Output the (X, Y) coordinate of the center of the cell containing the given text.  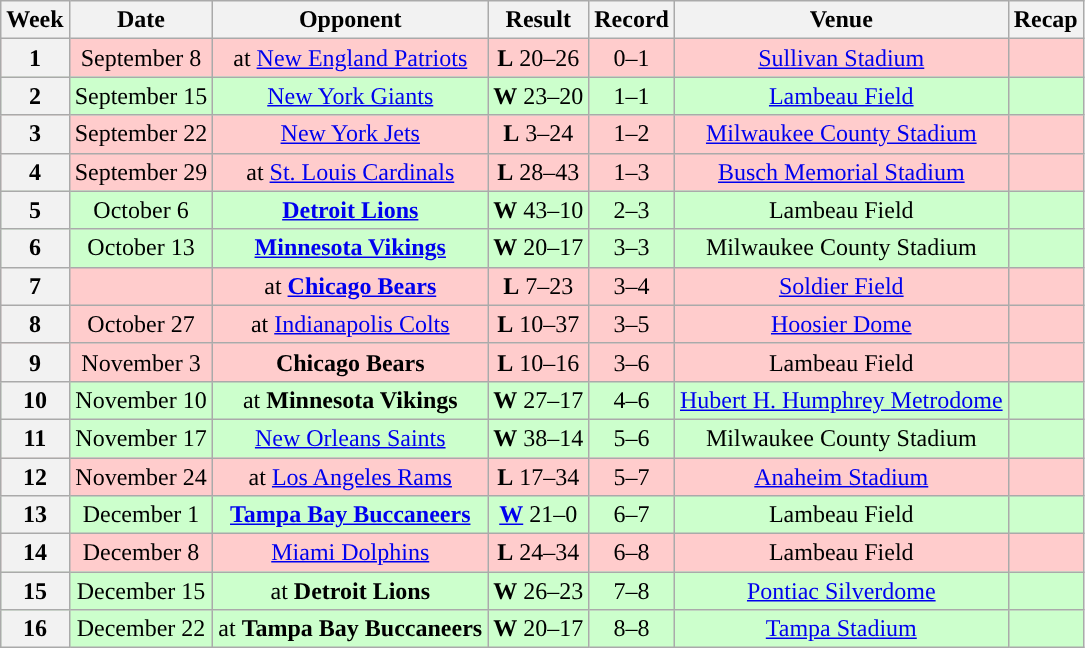
Result (538, 20)
L 7–23 (538, 286)
2–3 (632, 210)
W 23–20 (538, 96)
Busch Memorial Stadium (841, 172)
W 26–23 (538, 591)
at Los Angeles Rams (350, 477)
Hoosier Dome (841, 324)
8–8 (632, 629)
12 (35, 477)
December 8 (141, 553)
Sullivan Stadium (841, 58)
Date (141, 20)
15 (35, 591)
1–2 (632, 134)
at Detroit Lions (350, 591)
November 3 (141, 362)
September 8 (141, 58)
December 15 (141, 591)
Hubert H. Humphrey Metrodome (841, 400)
Tampa Bay Buccaneers (350, 515)
9 (35, 362)
2 (35, 96)
at Indianapolis Colts (350, 324)
September 29 (141, 172)
5–6 (632, 438)
Soldier Field (841, 286)
September 22 (141, 134)
November 24 (141, 477)
Chicago Bears (350, 362)
10 (35, 400)
L 17–34 (538, 477)
3–5 (632, 324)
3–4 (632, 286)
L 3–24 (538, 134)
7 (35, 286)
3–3 (632, 248)
September 15 (141, 96)
New York Giants (350, 96)
L 24–34 (538, 553)
Tampa Stadium (841, 629)
1–1 (632, 96)
14 (35, 553)
December 22 (141, 629)
3 (35, 134)
8 (35, 324)
at Minnesota Vikings (350, 400)
W 43–10 (538, 210)
W 27–17 (538, 400)
at New England Patriots (350, 58)
November 17 (141, 438)
Minnesota Vikings (350, 248)
Miami Dolphins (350, 553)
Venue (841, 20)
Detroit Lions (350, 210)
0–1 (632, 58)
Week (35, 20)
at Chicago Bears (350, 286)
New Orleans Saints (350, 438)
at St. Louis Cardinals (350, 172)
16 (35, 629)
4 (35, 172)
W 38–14 (538, 438)
5–7 (632, 477)
L 28–43 (538, 172)
1–3 (632, 172)
11 (35, 438)
Record (632, 20)
13 (35, 515)
7–8 (632, 591)
6–8 (632, 553)
December 1 (141, 515)
Anaheim Stadium (841, 477)
October 27 (141, 324)
4–6 (632, 400)
Pontiac Silverdome (841, 591)
1 (35, 58)
Recap (1046, 20)
5 (35, 210)
October 13 (141, 248)
L 10–37 (538, 324)
L 20–26 (538, 58)
November 10 (141, 400)
6–7 (632, 515)
Opponent (350, 20)
L 10–16 (538, 362)
New York Jets (350, 134)
W 21–0 (538, 515)
at Tampa Bay Buccaneers (350, 629)
October 6 (141, 210)
6 (35, 248)
3–6 (632, 362)
